Find where the given text appears and provide that cell's center as [x, y] coordinate. 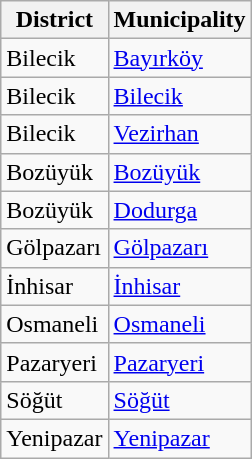
Municipality [180, 20]
Dodurga [180, 210]
Vezirhan [180, 134]
Bayırköy [180, 58]
District [54, 20]
